Return [x, y] of the center of cell containing provided text 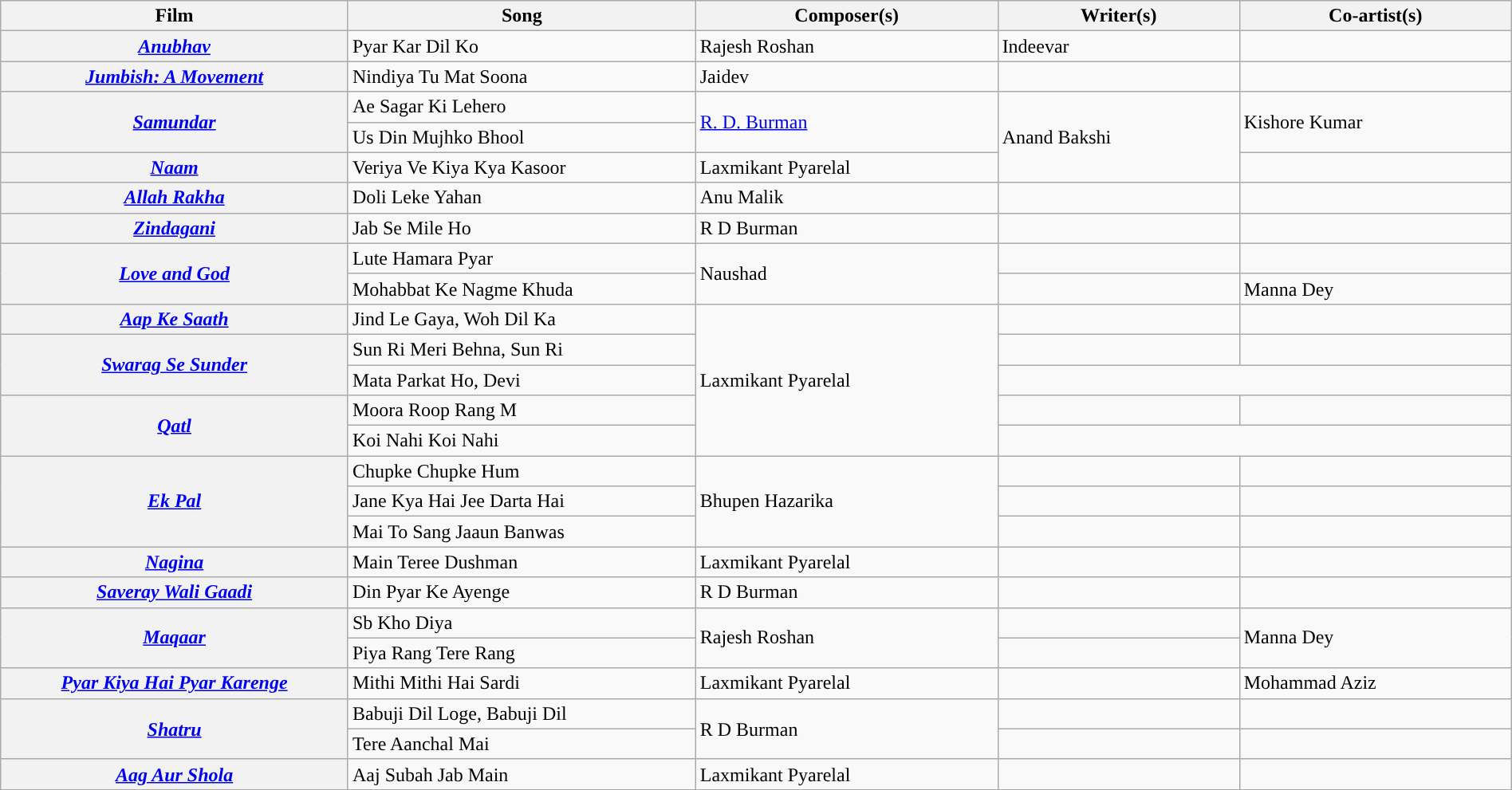
Moora Roop Rang M [522, 411]
Qatl [175, 426]
Co-artist(s) [1375, 16]
Pyar Kiya Hai Pyar Karenge [175, 683]
Veriya Ve Kiya Kya Kasoor [522, 167]
Lute Hamara Pyar [522, 258]
Song [522, 16]
Ek Pal [175, 501]
Tere Aanchal Mai [522, 744]
Sb Kho Diya [522, 623]
Zindagani [175, 228]
Jane Kya Hai Jee Darta Hai [522, 501]
Saveray Wali Gaadi [175, 592]
Nagina [175, 562]
Swarag Se Sunder [175, 364]
Koi Nahi Koi Nahi [522, 441]
Sun Ri Meri Behna, Sun Ri [522, 349]
Samundar [175, 122]
Shatru [175, 729]
Aaj Subah Jab Main [522, 774]
Anu Malik [847, 198]
Maqaar [175, 638]
Bhupen Hazarika [847, 501]
Doli Leke Yahan [522, 198]
Composer(s) [847, 16]
Ae Sagar Ki Lehero [522, 107]
Allah Rakha [175, 198]
Love and God [175, 273]
Jaidev [847, 77]
Nindiya Tu Mat Soona [522, 77]
Writer(s) [1118, 16]
Din Pyar Ke Ayenge [522, 592]
Babuji Dil Loge, Babuji Dil [522, 713]
R. D. Burman [847, 122]
Jab Se Mile Ho [522, 228]
Us Din Mujhko Bhool [522, 137]
Anubhav [175, 46]
Jind Le Gaya, Woh Dil Ka [522, 319]
Naushad [847, 273]
Naam [175, 167]
Indeevar [1118, 46]
Mohammad Aziz [1375, 683]
Pyar Kar Dil Ko [522, 46]
Mithi Mithi Hai Sardi [522, 683]
Anand Bakshi [1118, 137]
Mata Parkat Ho, Devi [522, 380]
Mai To Sang Jaaun Banwas [522, 532]
Piya Rang Tere Rang [522, 653]
Film [175, 16]
Main Teree Dushman [522, 562]
Aap Ke Saath [175, 319]
Jumbish: A Movement [175, 77]
Chupke Chupke Hum [522, 471]
Kishore Kumar [1375, 122]
Aag Aur Shola [175, 774]
Mohabbat Ke Nagme Khuda [522, 289]
